Return [x, y] of the center of cell containing provided text 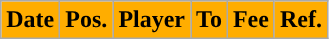
Player [152, 20]
Fee [250, 20]
To [210, 20]
Date [30, 20]
Ref. [300, 20]
Pos. [86, 20]
